Pinpoint the cell where the given text exists, returning its (x, y) midpoint coordinate. 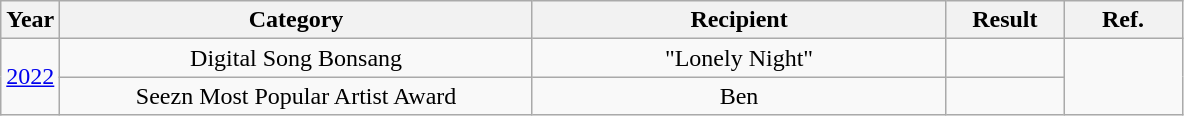
2022 (30, 77)
Recipient (738, 20)
Year (30, 20)
Result (1005, 20)
"Lonely Night" (738, 58)
Ref. (1123, 20)
Seezn Most Popular Artist Award (296, 96)
Category (296, 20)
Ben (738, 96)
Digital Song Bonsang (296, 58)
